Output the [x, y] coordinate of the center of the cell containing the given text.  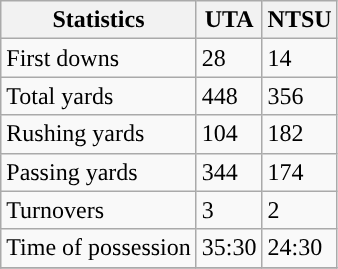
Time of possession [99, 248]
35:30 [229, 248]
Passing yards [99, 172]
Total yards [99, 96]
14 [300, 58]
24:30 [300, 248]
3 [229, 210]
448 [229, 96]
2 [300, 210]
182 [300, 134]
344 [229, 172]
356 [300, 96]
NTSU [300, 20]
Statistics [99, 20]
First downs [99, 58]
UTA [229, 20]
174 [300, 172]
104 [229, 134]
28 [229, 58]
Rushing yards [99, 134]
Turnovers [99, 210]
